Pinpoint the cell where the given text exists, returning its [X, Y] midpoint coordinate. 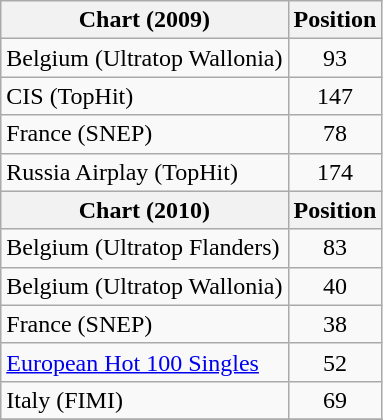
Russia Airplay (TopHit) [144, 172]
Chart (2009) [144, 20]
38 [335, 324]
Italy (FIMI) [144, 400]
European Hot 100 Singles [144, 362]
52 [335, 362]
93 [335, 58]
Belgium (Ultratop Flanders) [144, 248]
147 [335, 96]
174 [335, 172]
78 [335, 134]
83 [335, 248]
Chart (2010) [144, 210]
69 [335, 400]
40 [335, 286]
CIS (TopHit) [144, 96]
